Detect which cell encompasses the target text, then output its (x, y) center coordinate. 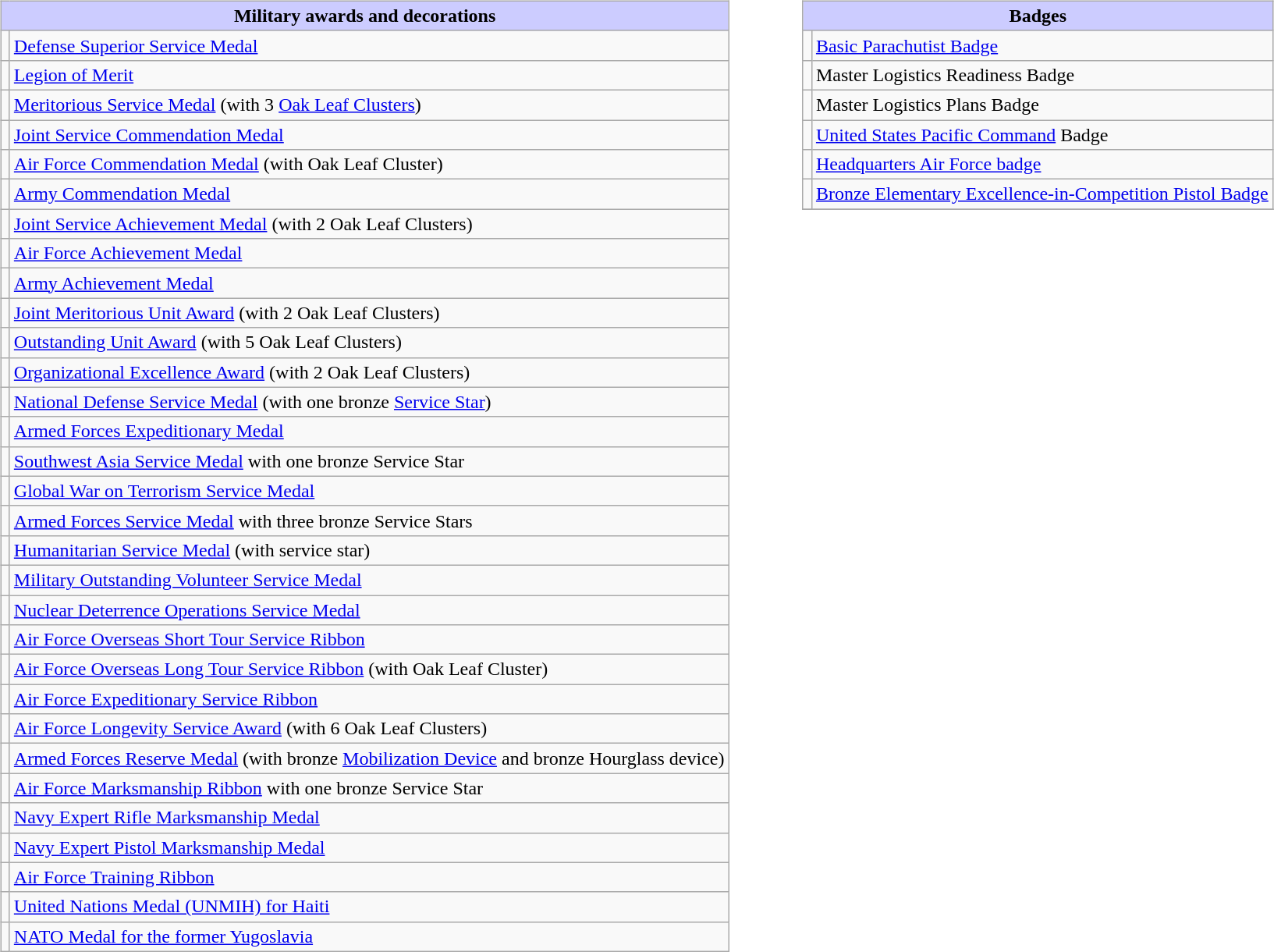
United States Pacific Command Badge (1042, 135)
Air Force Achievement Medal (369, 254)
Navy Expert Rifle Marksmanship Medal (369, 818)
Legion of Merit (369, 75)
Southwest Asia Service Medal with one bronze Service Star (369, 461)
Headquarters Air Force badge (1042, 165)
Basic Parachutist Badge (1042, 45)
Armed Forces Reserve Medal (with bronze Mobilization Device and bronze Hourglass device) (369, 758)
Air Force Commendation Medal (with Oak Leaf Cluster) (369, 165)
Humanitarian Service Medal (with service star) (369, 550)
Navy Expert Pistol Marksmanship Medal (369, 847)
National Defense Service Medal (with one bronze Service Star) (369, 402)
Organizational Excellence Award (with 2 Oak Leaf Clusters) (369, 372)
Joint Service Achievement Medal (with 2 Oak Leaf Clusters) (369, 224)
NATO Medal for the former Yugoslavia (369, 936)
Air Force Overseas Long Tour Service Ribbon (with Oak Leaf Cluster) (369, 670)
Military Outstanding Volunteer Service Medal (369, 580)
Badges (1038, 16)
Air Force Training Ribbon (369, 877)
Meritorious Service Medal (with 3 Oak Leaf Clusters) (369, 105)
United Nations Medal (UNMIH) for Haiti (369, 907)
Army Commendation Medal (369, 194)
Defense Superior Service Medal (369, 45)
Air Force Overseas Short Tour Service Ribbon (369, 640)
Armed Forces Expeditionary Medal (369, 432)
Joint Service Commendation Medal (369, 135)
Nuclear Deterrence Operations Service Medal (369, 609)
Master Logistics Plans Badge (1042, 105)
Air Force Longevity Service Award (with 6 Oak Leaf Clusters) (369, 729)
Military awards and decorations (365, 16)
Bronze Elementary Excellence-in-Competition Pistol Badge (1042, 194)
Master Logistics Readiness Badge (1042, 75)
Joint Meritorious Unit Award (with 2 Oak Leaf Clusters) (369, 313)
Outstanding Unit Award (with 5 Oak Leaf Clusters) (369, 343)
Air Force Expeditionary Service Ribbon (369, 699)
Armed Forces Service Medal with three bronze Service Stars (369, 520)
Army Achievement Medal (369, 283)
Air Force Marksmanship Ribbon with one bronze Service Star (369, 788)
Global War on Terrorism Service Medal (369, 491)
